From the cell containing the given text, extract its center point as (x, y) coordinate. 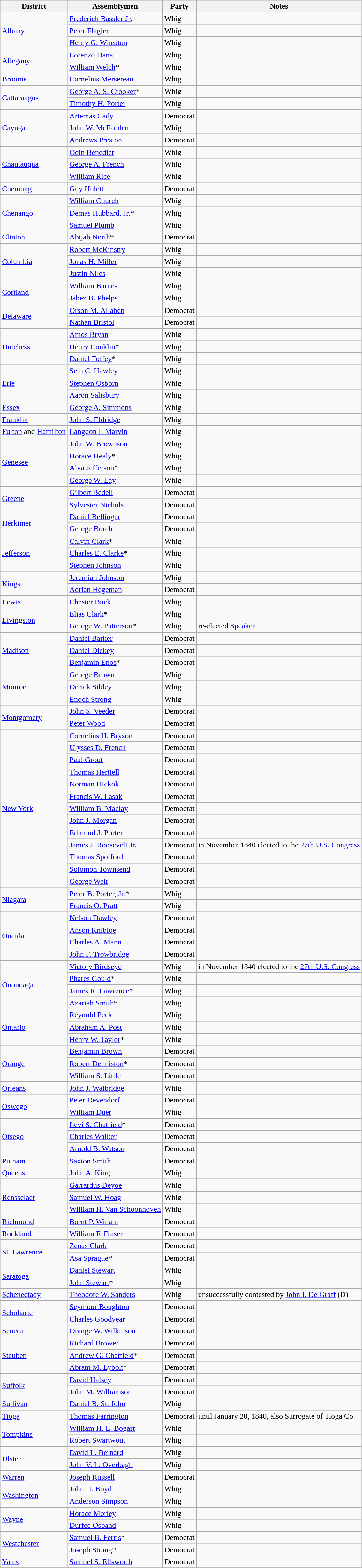
Delaware (34, 316)
Madison (34, 650)
Samuel S. Ellsworth (115, 1562)
Langdon I. Marvin (115, 432)
Bornt P. Winant (115, 1222)
Richard Brower (115, 1343)
William H. Van Schoonhoven (115, 1209)
Saratoga (34, 1276)
Robert McKinstry (115, 249)
Cornelius H. Bryson (115, 735)
Aaron Salisbury (115, 395)
Tioga (34, 1416)
Putnam (34, 1161)
Alva Jefferson* (115, 468)
Odin Benedict (115, 152)
Rensselaer (34, 1197)
John J. Walbridge (115, 1088)
Jonas H. Miller (115, 261)
Robert Swartwout (115, 1440)
Clinton (34, 237)
Demas Hubbard, Jr.* (115, 213)
Stephen Osborn (115, 383)
Chester Buck (115, 602)
Wayne (34, 1519)
Saxton Smith (115, 1161)
Samuel W. Hoag (115, 1197)
Queens (34, 1173)
Justin Niles (115, 274)
William Duer (115, 1112)
Niagara (34, 899)
Cayuga (34, 128)
John W. McFadden (115, 128)
Horace Healy* (115, 456)
Arnold B. Watson (115, 1149)
until January 20, 1840, also Surrogate of Tioga Co. (279, 1416)
Genesee (34, 462)
Cornelius Mersereau (115, 79)
Frederick Bassler Jr. (115, 19)
Francis O. Pratt (115, 905)
District (34, 6)
William Church (115, 201)
George A. S. Crooker* (115, 91)
George W. Patterson* (115, 626)
Dutchess (34, 346)
Peter Devendorf (115, 1100)
William F. Fraser (115, 1234)
Derick Sibley (115, 687)
Orange W. Wilkinson (115, 1331)
Nathan Bristol (115, 322)
Thomas Herttell (115, 772)
Daniel Bellinger (115, 517)
Peter B. Porter, Jr.* (115, 893)
Fulton and Hamilton (34, 432)
George Weir (115, 881)
Thomas Spofford (115, 857)
John M. Williamson (115, 1392)
Adrian Hegeman (115, 590)
Oneida (34, 936)
Seneca (34, 1331)
Garrardus Deyoe (115, 1185)
John S. Eldridge (115, 420)
Livingston (34, 620)
George Burch (115, 529)
Edmund J. Porter (115, 833)
Orange (34, 1064)
Montgomery (34, 717)
John S. Veeder (115, 711)
Charles Walker (115, 1137)
Abraham A. Post (115, 1027)
Chenango (34, 213)
unsuccessfully contested by John I. De Graff (D) (279, 1294)
Daniel Stewart (115, 1270)
Daniel B. St. John (115, 1404)
Seymour Boughton (115, 1307)
Warren (34, 1477)
John W. Brownson (115, 444)
Tompkins (34, 1434)
Richmond (34, 1222)
Asa Sprague* (115, 1258)
Steuben (34, 1355)
New York (34, 808)
George Brown (115, 675)
St. Lawrence (34, 1252)
Andrews Preston (115, 140)
Stephen Johnson (115, 565)
James J. Roosevelt Jr. (115, 845)
Monroe (34, 687)
Ulysses D. French (115, 748)
Henry W. Taylor* (115, 1039)
Oswego (34, 1106)
Washington (34, 1495)
Gilbert Bedell (115, 492)
Norman Hickok (115, 784)
Calvin Clark* (115, 541)
Chemung (34, 189)
Anson Knibloe (115, 930)
Otsego (34, 1136)
Lorenzo Dana (115, 55)
Sullivan (34, 1404)
Suffolk (34, 1386)
Solomon Townsend (115, 869)
Schenectady (34, 1294)
William S. Little (115, 1076)
Paul Grout (115, 760)
Phares Gould* (115, 979)
Benjamin Brown (115, 1051)
John A. King (115, 1173)
William Rice (115, 177)
Benjamin Enos* (115, 663)
William Barnes (115, 286)
Timothy H. Porter (115, 103)
Durfee Osband (115, 1526)
James R. Lawrence* (115, 991)
William Welch* (115, 67)
Charles E. Clarke* (115, 553)
Zenas Clark (115, 1246)
Rockland (34, 1234)
David Halsey (115, 1380)
Samuel Plumb (115, 225)
Joseph Strang* (115, 1550)
Samuel B. Ferris* (115, 1538)
John Stewart* (115, 1282)
Albany (34, 31)
Thomas Farrington (115, 1416)
Daniel Dickey (115, 650)
Herkimer (34, 523)
Cortland (34, 292)
George A. French (115, 164)
Jabez B. Phelps (115, 298)
Theodore W. Sanders (115, 1294)
Allegany (34, 61)
Robert Denniston* (115, 1064)
Reynold Peck (115, 1015)
Daniel Barker (115, 638)
Henry Conklin* (115, 346)
William B. Maclay (115, 808)
Columbia (34, 261)
John J. Morgan (115, 821)
Ontario (34, 1027)
Schoharie (34, 1313)
Greene (34, 498)
Daniel Toffey* (115, 359)
Peter Wood (115, 723)
Victory Birdseye (115, 966)
Franklin (34, 420)
John V. L. Overbagh (115, 1465)
Anderson Simpson (115, 1501)
Assemblymen (115, 6)
Cattaraugus (34, 97)
Andrew G. Chatfield* (115, 1355)
David L. Bernard (115, 1452)
John H. Boyd (115, 1489)
re-elected Speaker (279, 626)
Henry G. Wheaton (115, 43)
Charles A. Mann (115, 942)
George W. Lay (115, 480)
Kings (34, 584)
Sylvester Nichols (115, 504)
Orson M. Allaben (115, 310)
Onondaga (34, 985)
Ulster (34, 1458)
Orleans (34, 1088)
Chautauqua (34, 164)
Guy Hulett (115, 189)
Charles Goodyear (115, 1319)
Seth C. Hawley (115, 371)
Nelson Dawley (115, 918)
Joseph Russell (115, 1477)
Enoch Strong (115, 699)
Artemas Cady (115, 116)
Westchester (34, 1544)
Francis W. Lasak (115, 796)
Levi S. Chatfield* (115, 1124)
Abram M. Lybolt* (115, 1367)
Lewis (34, 602)
Peter Flagler (115, 31)
Broome (34, 79)
Erie (34, 383)
Jeremiah Johnson (115, 578)
Jefferson (34, 553)
Abijah North* (115, 237)
John F. Trowbridge (115, 954)
Elias Clark* (115, 614)
Essex (34, 407)
Yates (34, 1562)
Notes (279, 6)
Azariah Smith* (115, 1003)
Party (179, 6)
Horace Morley (115, 1513)
George A. Simmons (115, 407)
Amos Bryan (115, 334)
William H. L. Bogart (115, 1428)
